Find where the given text appears and provide that cell's center as [X, Y] coordinate. 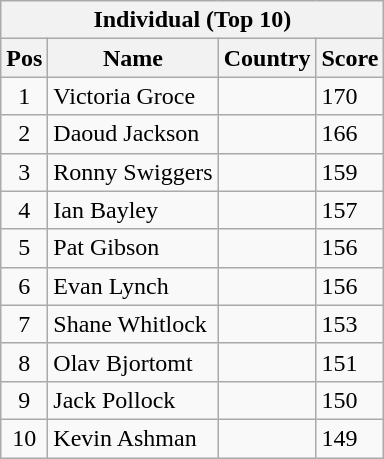
Country [267, 58]
Ronny Swiggers [133, 172]
Pos [24, 58]
Individual (Top 10) [192, 20]
Pat Gibson [133, 248]
Score [350, 58]
5 [24, 248]
1 [24, 96]
4 [24, 210]
Daoud Jackson [133, 134]
8 [24, 362]
2 [24, 134]
Shane Whitlock [133, 324]
149 [350, 438]
7 [24, 324]
3 [24, 172]
Name [133, 58]
Jack Pollock [133, 400]
153 [350, 324]
Olav Bjortomt [133, 362]
170 [350, 96]
Victoria Groce [133, 96]
166 [350, 134]
10 [24, 438]
Evan Lynch [133, 286]
Kevin Ashman [133, 438]
150 [350, 400]
151 [350, 362]
9 [24, 400]
Ian Bayley [133, 210]
6 [24, 286]
159 [350, 172]
157 [350, 210]
